Provide the (x, y) coordinate of the cell's center where the given text is located.  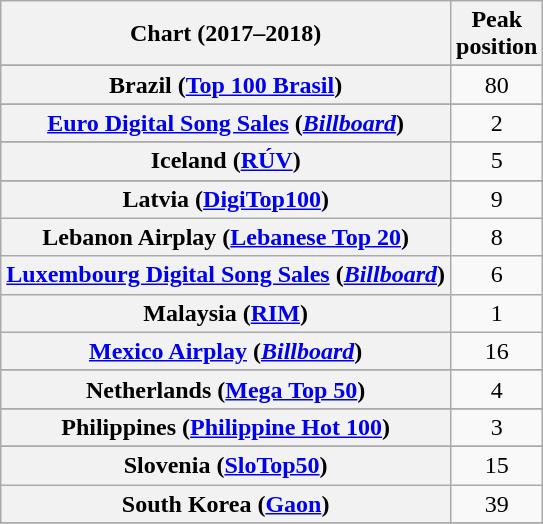
3 (497, 427)
Netherlands (Mega Top 50) (226, 389)
Iceland (RÚV) (226, 161)
8 (497, 237)
39 (497, 503)
2 (497, 123)
6 (497, 275)
4 (497, 389)
Brazil (Top 100 Brasil) (226, 85)
Slovenia (SloTop50) (226, 465)
Luxembourg Digital Song Sales (Billboard) (226, 275)
9 (497, 199)
Peakposition (497, 34)
16 (497, 351)
80 (497, 85)
Lebanon Airplay (Lebanese Top 20) (226, 237)
South Korea (Gaon) (226, 503)
Latvia (DigiTop100) (226, 199)
Euro Digital Song Sales (Billboard) (226, 123)
1 (497, 313)
Philippines (Philippine Hot 100) (226, 427)
Chart (2017–2018) (226, 34)
Mexico Airplay (Billboard) (226, 351)
5 (497, 161)
Malaysia (RIM) (226, 313)
15 (497, 465)
